Provide the [X, Y] coordinate of the cell's center where the given text is located.  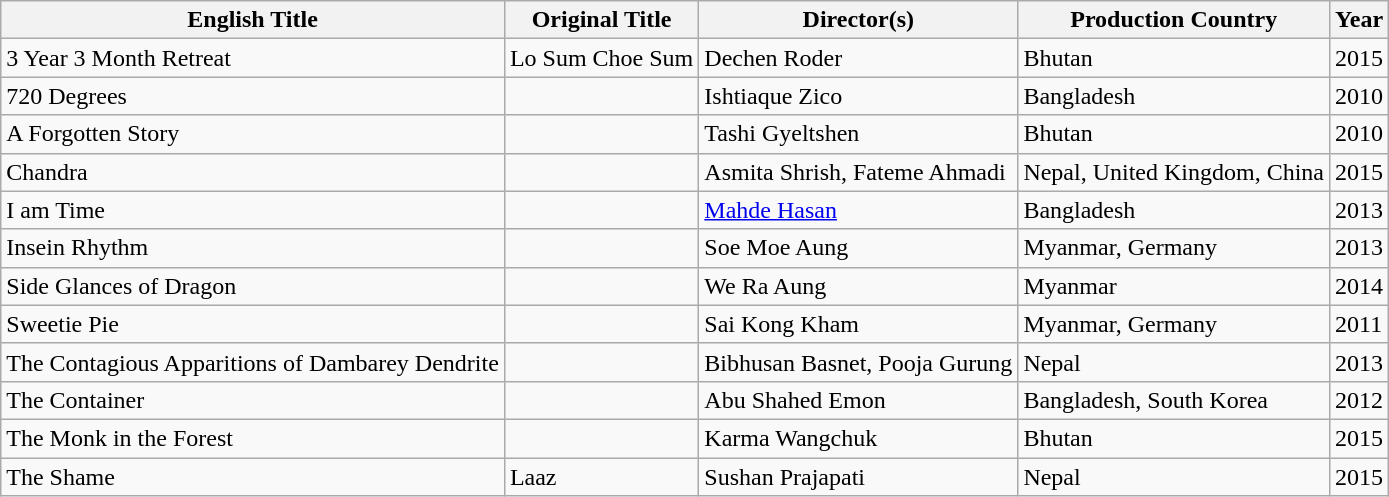
2014 [1360, 286]
Tashi Gyeltshen [858, 134]
The Shame [253, 477]
The Container [253, 400]
Ishtiaque Zico [858, 96]
3 Year 3 Month Retreat [253, 58]
Bibhusan Basnet, Pooja Gurung [858, 362]
Bangladesh, South Korea [1174, 400]
Sai Kong Kham [858, 324]
Lo Sum Choe Sum [601, 58]
Karma Wangchuk [858, 438]
I am Time [253, 210]
English Title [253, 20]
Mahde Hasan [858, 210]
A Forgotten Story [253, 134]
2011 [1360, 324]
Year [1360, 20]
Original Title [601, 20]
Nepal, United Kingdom, China [1174, 172]
Dechen Roder [858, 58]
Director(s) [858, 20]
Sushan Prajapati [858, 477]
The Monk in the Forest [253, 438]
Production Country [1174, 20]
Asmita Shrish, Fateme Ahmadi [858, 172]
Chandra [253, 172]
Laaz [601, 477]
720 Degrees [253, 96]
Side Glances of Dragon [253, 286]
Myanmar [1174, 286]
2012 [1360, 400]
Sweetie Pie [253, 324]
Insein Rhythm [253, 248]
Abu Shahed Emon [858, 400]
Soe Moe Aung [858, 248]
We Ra Aung [858, 286]
The Contagious Apparitions of Dambarey Dendrite [253, 362]
